Capture the cell that displays the provided text and extract its [X, Y] central coordinate. 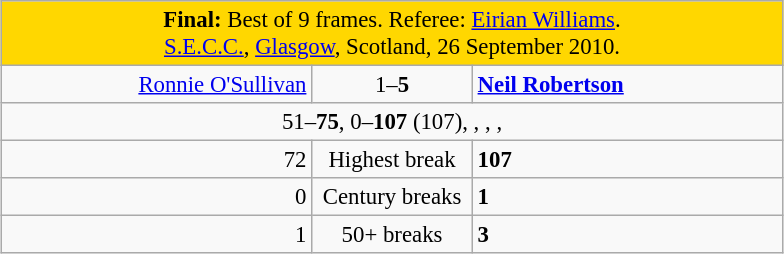
72 [156, 160]
Century breaks [392, 197]
0 [156, 197]
50+ breaks [392, 235]
1–5 [392, 85]
Ronnie O'Sullivan [156, 85]
Final: Best of 9 frames. Referee: Eirian Williams.S.E.C.C., Glasgow, Scotland, 26 September 2010. [392, 34]
3 [628, 235]
Highest break [392, 160]
107 [628, 160]
Neil Robertson [628, 85]
51–75, 0–107 (107), , , , [392, 122]
